For the text-containing cell, return its midpoint in (x, y) coordinate format. 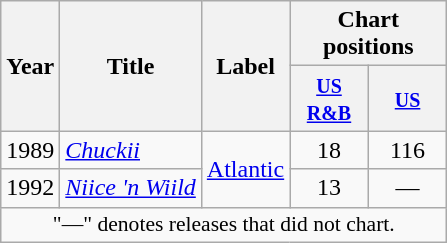
US (408, 98)
Niice 'n Wiild (131, 188)
Year (30, 66)
13 (330, 188)
Title (131, 66)
— (408, 188)
1992 (30, 188)
"—" denotes releases that did not chart. (224, 225)
Label (245, 66)
Atlantic (245, 169)
1989 (30, 150)
116 (408, 150)
18 (330, 150)
Chart positions (368, 34)
US R&B (330, 98)
Chuckii (131, 150)
